Capture the cell that displays the provided text and extract its [X, Y] central coordinate. 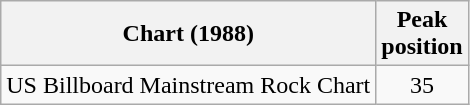
US Billboard Mainstream Rock Chart [188, 85]
Peakposition [422, 34]
35 [422, 85]
Chart (1988) [188, 34]
